Find where the given text appears and provide that cell's center as (X, Y) coordinate. 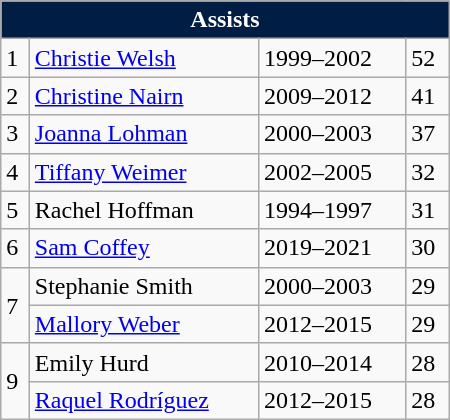
9 (16, 381)
Emily Hurd (144, 362)
2 (16, 96)
Raquel Rodríguez (144, 400)
Christine Nairn (144, 96)
3 (16, 134)
Assists (225, 20)
Mallory Weber (144, 324)
5 (16, 210)
31 (428, 210)
1994–1997 (332, 210)
Joanna Lohman (144, 134)
7 (16, 305)
2009–2012 (332, 96)
Rachel Hoffman (144, 210)
4 (16, 172)
1 (16, 58)
2019–2021 (332, 248)
Christie Welsh (144, 58)
32 (428, 172)
37 (428, 134)
2002–2005 (332, 172)
Tiffany Weimer (144, 172)
6 (16, 248)
30 (428, 248)
Stephanie Smith (144, 286)
Sam Coffey (144, 248)
2010–2014 (332, 362)
52 (428, 58)
41 (428, 96)
1999–2002 (332, 58)
